Capture the cell that displays the provided text and extract its (x, y) central coordinate. 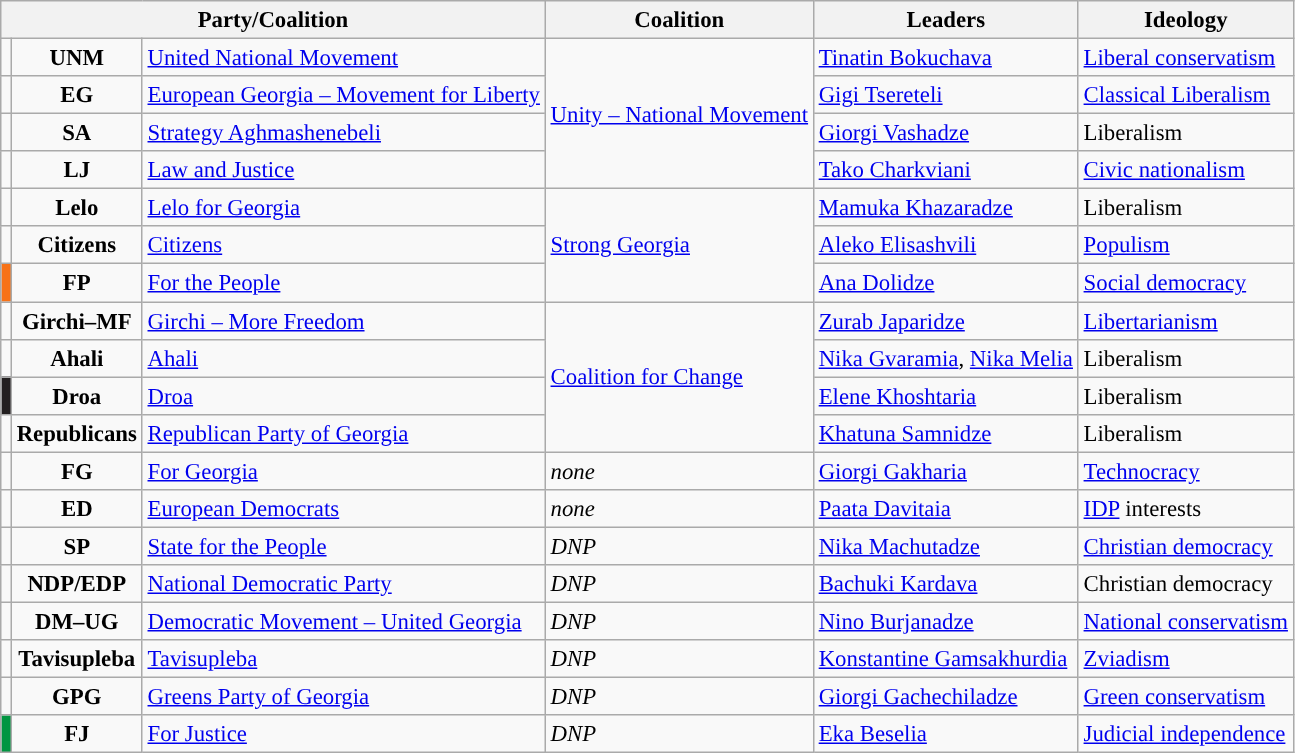
Ideology (1186, 20)
Party/Coalition (273, 20)
United National Movement (344, 58)
Civic nationalism (1186, 170)
European Georgia – Movement for Liberty (344, 95)
FP (76, 283)
Eka Beselia (946, 734)
Zurab Japaridze (946, 321)
IDP interests (1186, 509)
Strong Georgia (679, 246)
SA (76, 133)
Aleko Elisashvili (946, 245)
GPG (76, 697)
Giorgi Gachechiladze (946, 697)
For Georgia (344, 471)
SP (76, 546)
Law and Justice (344, 170)
Tinatin Bokuchava (946, 58)
Lelo for Georgia (344, 208)
Nika Gvaramia, Nika Melia (946, 358)
Republican Party of Georgia (344, 433)
Liberal conservatism (1186, 58)
National Democratic Party (344, 584)
UNM (76, 58)
National conservatism (1186, 621)
Konstantine Gamsakhurdia (946, 659)
Coalition (679, 20)
ED (76, 509)
Girchi–MF (76, 321)
LJ (76, 170)
Zviadism (1186, 659)
Lelo (76, 208)
Mamuka Khazaradze (946, 208)
Bachuki Kardava (946, 584)
Nika Machutadze (946, 546)
Giorgi Gakharia (946, 471)
Leaders (946, 20)
Tako Charkviani (946, 170)
Coalition for Change (679, 377)
Paata Davitaia (946, 509)
Democratic Movement – United Georgia (344, 621)
DM–UG (76, 621)
Classical Liberalism (1186, 95)
Strategy Aghmashenebeli (344, 133)
Green conservatism (1186, 697)
Nino Burjanadze (946, 621)
Elene Khoshtaria (946, 396)
Greens Party of Georgia (344, 697)
Republicans (76, 433)
European Democrats (344, 509)
Ana Dolidze (946, 283)
Khatuna Samnidze (946, 433)
EG (76, 95)
NDP/EDP (76, 584)
FJ (76, 734)
Technocracy (1186, 471)
Populism (1186, 245)
Social democracy (1186, 283)
For Justice (344, 734)
Girchi – More Freedom (344, 321)
FG (76, 471)
Libertarianism (1186, 321)
Giorgi Vashadze (946, 133)
Judicial independence (1186, 734)
State for the People (344, 546)
Gigi Tsereteli (946, 95)
For the People (344, 283)
Unity – National Movement (679, 114)
